Output the (x, y) coordinate of the center of the cell containing the given text.  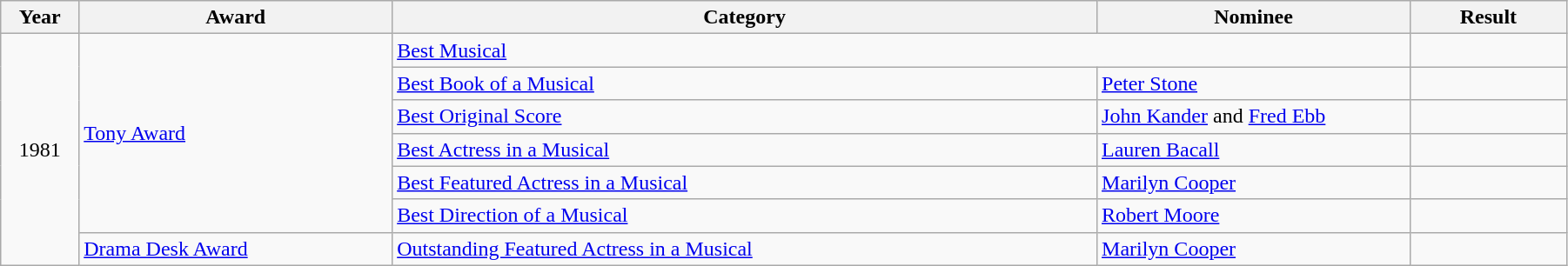
John Kander and Fred Ebb (1254, 116)
Robert Moore (1254, 216)
Award (236, 17)
Outstanding Featured Actress in a Musical (745, 249)
Year (40, 17)
Drama Desk Award (236, 249)
Nominee (1254, 17)
Best Book of a Musical (745, 83)
Category (745, 17)
Best Musical (901, 50)
Best Featured Actress in a Musical (745, 183)
Best Direction of a Musical (745, 216)
Best Original Score (745, 116)
Lauren Bacall (1254, 150)
Peter Stone (1254, 83)
Best Actress in a Musical (745, 150)
Tony Award (236, 133)
Result (1488, 17)
1981 (40, 150)
